Capture the cell that displays the provided text and extract its (x, y) central coordinate. 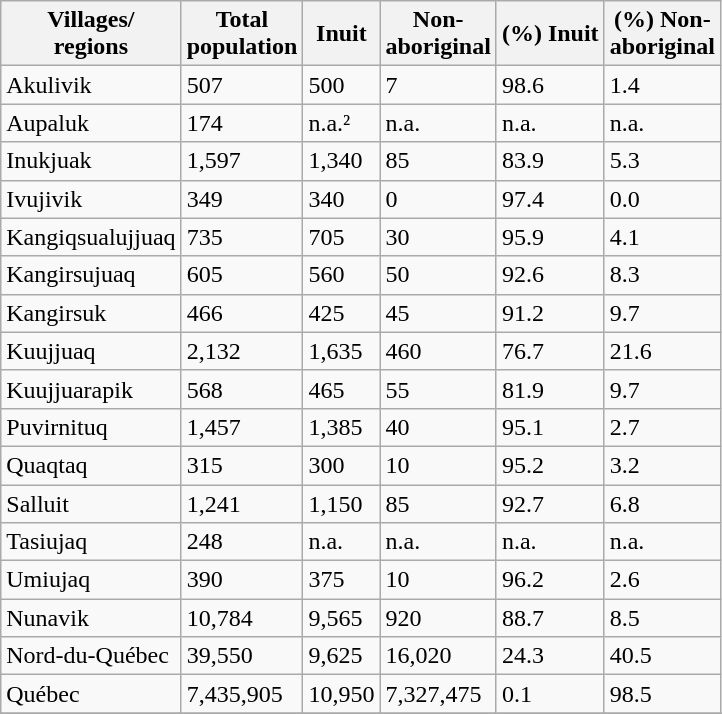
45 (438, 313)
375 (342, 580)
460 (438, 351)
2.7 (662, 427)
466 (242, 313)
39,550 (242, 656)
95.9 (550, 237)
2,132 (242, 351)
10,950 (342, 694)
568 (242, 389)
560 (342, 275)
Kangiqsualujjuaq (91, 237)
2.6 (662, 580)
7 (438, 85)
40.5 (662, 656)
76.7 (550, 351)
Tasiujaq (91, 542)
0.0 (662, 199)
9,565 (342, 618)
705 (342, 237)
Akulivik (91, 85)
Kuujjuaq (91, 351)
Aupaluk (91, 123)
n.a.² (342, 123)
Salluit (91, 503)
Non-aboriginal (438, 34)
Totalpopulation (242, 34)
55 (438, 389)
50 (438, 275)
Ivujivik (91, 199)
(%) Inuit (550, 34)
21.6 (662, 351)
Puvirnituq (91, 427)
10,784 (242, 618)
Nunavik (91, 618)
1,340 (342, 161)
8.3 (662, 275)
95.2 (550, 465)
97.4 (550, 199)
3.2 (662, 465)
8.5 (662, 618)
390 (242, 580)
88.7 (550, 618)
98.6 (550, 85)
7,327,475 (438, 694)
315 (242, 465)
Kuujjuarapik (91, 389)
Quaqtaq (91, 465)
1,597 (242, 161)
300 (342, 465)
9,625 (342, 656)
0.1 (550, 694)
1.4 (662, 85)
5.3 (662, 161)
1,241 (242, 503)
735 (242, 237)
16,020 (438, 656)
920 (438, 618)
92.6 (550, 275)
7,435,905 (242, 694)
349 (242, 199)
248 (242, 542)
92.7 (550, 503)
605 (242, 275)
1,635 (342, 351)
Umiujaq (91, 580)
465 (342, 389)
Kangirsujuaq (91, 275)
95.1 (550, 427)
83.9 (550, 161)
1,150 (342, 503)
Kangirsuk (91, 313)
0 (438, 199)
Inuit (342, 34)
174 (242, 123)
4.1 (662, 237)
81.9 (550, 389)
98.5 (662, 694)
Québec (91, 694)
1,385 (342, 427)
24.3 (550, 656)
340 (342, 199)
40 (438, 427)
(%) Non-aboriginal (662, 34)
425 (342, 313)
500 (342, 85)
Villages/regions (91, 34)
6.8 (662, 503)
1,457 (242, 427)
Inukjuak (91, 161)
30 (438, 237)
507 (242, 85)
Nord-du-Québec (91, 656)
96.2 (550, 580)
91.2 (550, 313)
